Output the [X, Y] coordinate of the center of the cell containing the given text.  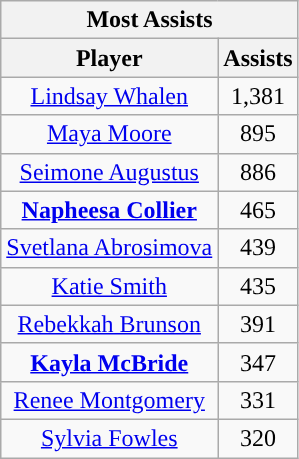
Sylvia Fowles [110, 438]
Most Assists [150, 20]
Napheesa Collier [110, 210]
895 [258, 134]
1,381 [258, 96]
331 [258, 400]
439 [258, 248]
465 [258, 210]
435 [258, 286]
Kayla McBride [110, 362]
Assists [258, 58]
Rebekkah Brunson [110, 324]
391 [258, 324]
886 [258, 172]
Svetlana Abrosimova [110, 248]
Lindsay Whalen [110, 96]
Renee Montgomery [110, 400]
Maya Moore [110, 134]
Katie Smith [110, 286]
320 [258, 438]
Seimone Augustus [110, 172]
Player [110, 58]
347 [258, 362]
